From the cell containing the given text, extract its center point as [x, y] coordinate. 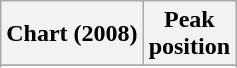
Chart (2008) [72, 34]
Peakposition [189, 34]
